Identify which cell holds the provided text, then report its [x, y] central coordinate. 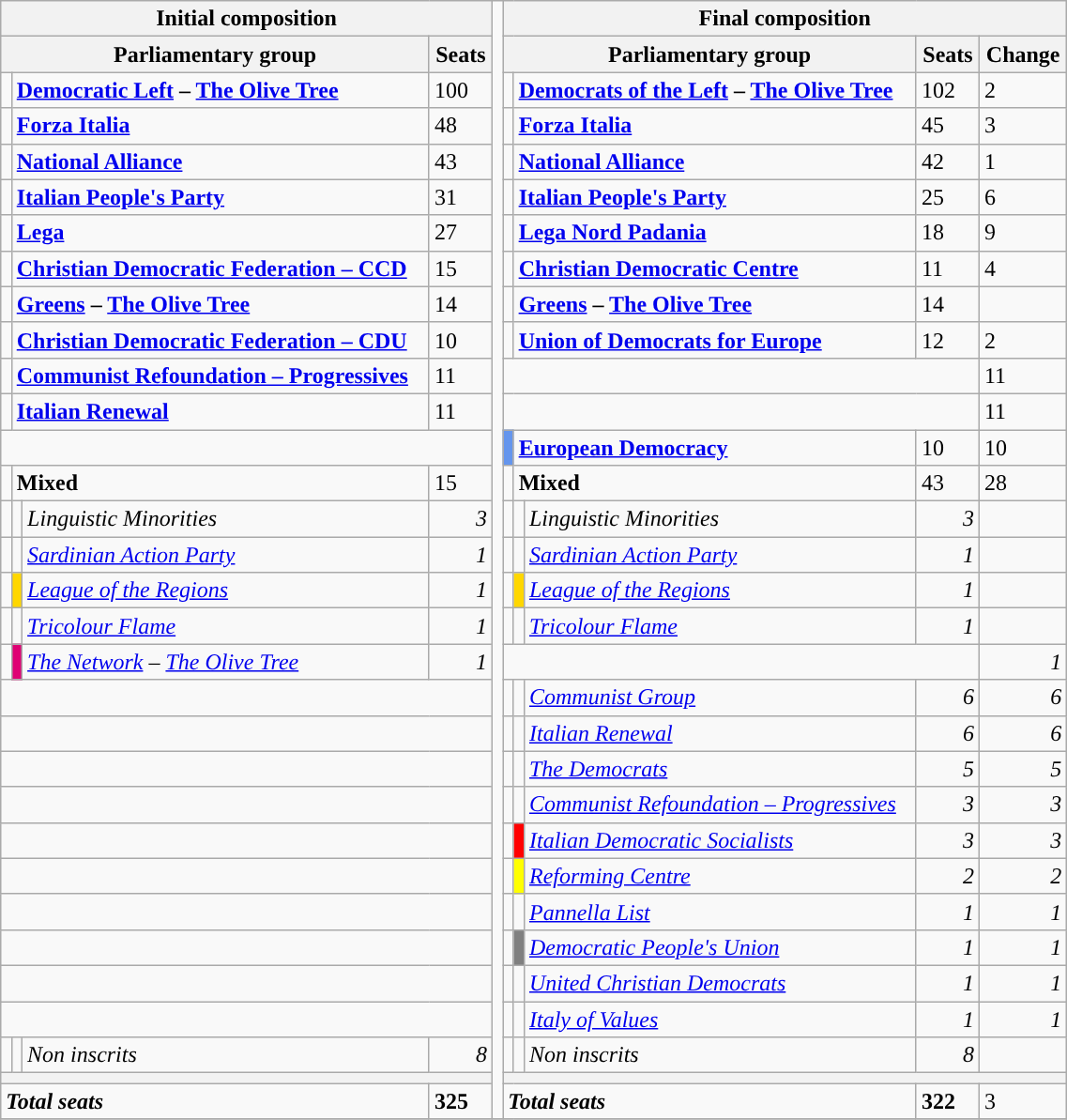
Union of Democrats for Europe [715, 340]
European Democracy [715, 448]
27 [460, 233]
45 [948, 126]
31 [460, 197]
Lega [220, 233]
Final composition [785, 19]
42 [948, 161]
Change [1023, 54]
The Network – The Olive Tree [226, 662]
The Democrats [720, 769]
322 [948, 1101]
Democratic Left – The Olive Tree [220, 90]
25 [948, 197]
325 [460, 1101]
Christian Democratic Federation – CCD [220, 268]
28 [1023, 483]
9 [1023, 233]
102 [948, 90]
Italy of Values [720, 1019]
Christian Democratic Centre [715, 268]
Communist Group [720, 698]
100 [460, 90]
48 [460, 126]
Democratic People's Union [720, 947]
Lega Nord Padania [715, 233]
Italian Democratic Socialists [720, 840]
4 [1023, 268]
12 [948, 340]
Initial composition [247, 19]
Christian Democratic Federation – CDU [220, 340]
Democrats of the Left – The Olive Tree [715, 90]
18 [948, 233]
Pannella List [720, 912]
United Christian Democrats [720, 983]
Reforming Centre [720, 876]
